From the cell containing the given text, extract its center point as [x, y] coordinate. 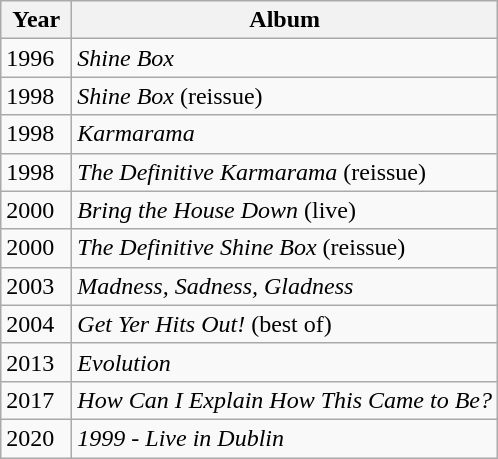
How Can I Explain How This Came to Be? [285, 400]
Madness, Sadness, Gladness [285, 286]
2020 [36, 438]
2013 [36, 362]
Bring the House Down (live) [285, 210]
Evolution [285, 362]
Album [285, 20]
2004 [36, 324]
The Definitive Shine Box (reissue) [285, 248]
2017 [36, 400]
Year [36, 20]
2003 [36, 286]
1999 - Live in Dublin [285, 438]
Karmarama [285, 134]
Shine Box [285, 58]
1996 [36, 58]
Shine Box (reissue) [285, 96]
The Definitive Karmarama (reissue) [285, 172]
Get Yer Hits Out! (best of) [285, 324]
